Scan for the cell matching the given text and deliver its (x, y) coordinate at center. 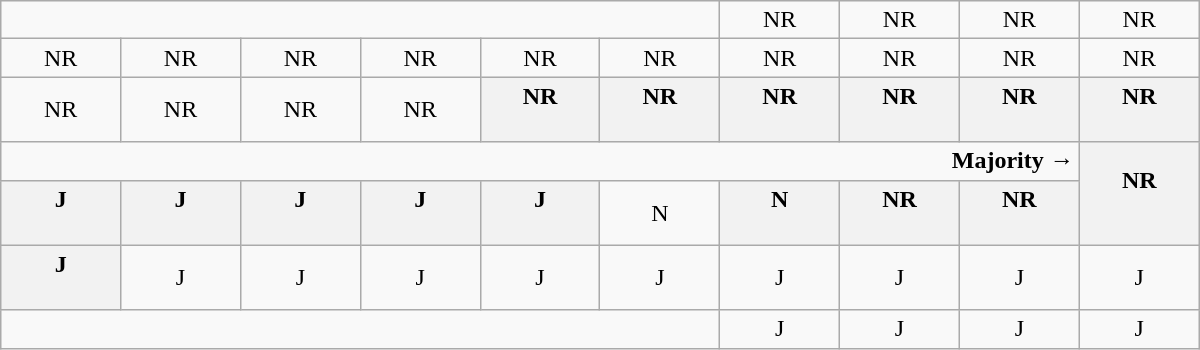
Majority → (540, 161)
